Search for the cell housing the specified text and yield its (x, y) center coordinate. 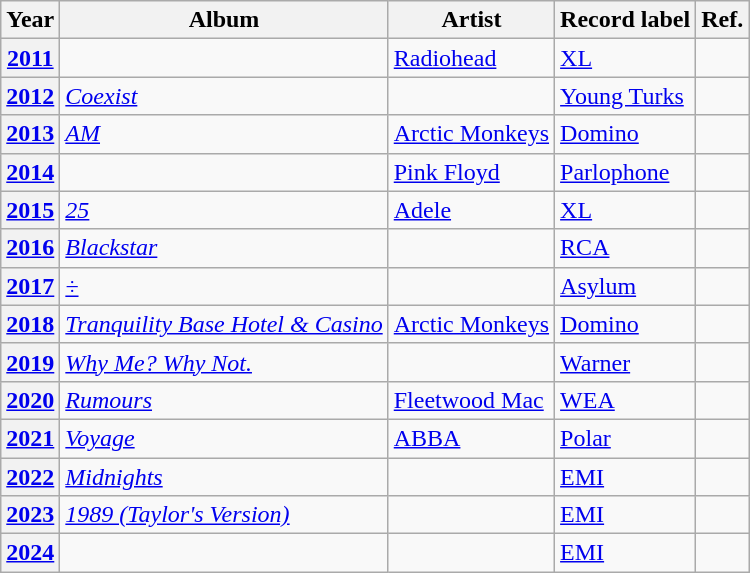
Asylum (626, 286)
Record label (626, 20)
2014 (30, 172)
2023 (30, 515)
2017 (30, 286)
Rumours (224, 400)
WEA (626, 400)
2018 (30, 324)
Fleetwood Mac (471, 400)
Album (224, 20)
Polar (626, 438)
AM (224, 134)
Year (30, 20)
Why Me? Why Not. (224, 362)
2022 (30, 477)
Midnights (224, 477)
Blackstar (224, 248)
2016 (30, 248)
ABBA (471, 438)
Ref. (722, 20)
Warner (626, 362)
Radiohead (471, 58)
2020 (30, 400)
Voyage (224, 438)
2013 (30, 134)
2021 (30, 438)
Adele (471, 210)
1989 (Taylor's Version) (224, 515)
2015 (30, 210)
Artist (471, 20)
2024 (30, 553)
2019 (30, 362)
RCA (626, 248)
Parlophone (626, 172)
2011 (30, 58)
Coexist (224, 96)
2012 (30, 96)
Tranquility Base Hotel & Casino (224, 324)
Young Turks (626, 96)
÷ (224, 286)
Pink Floyd (471, 172)
25 (224, 210)
